Provide the [X, Y] coordinate of the cell's center where the given text is located.  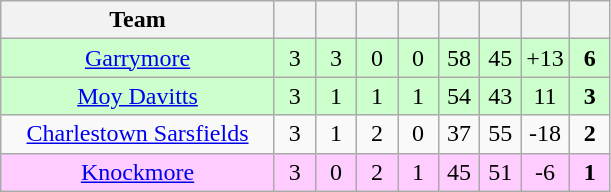
54 [460, 96]
Knockmore [138, 172]
55 [500, 134]
58 [460, 58]
43 [500, 96]
+13 [546, 58]
51 [500, 172]
Charlestown Sarsfields [138, 134]
11 [546, 96]
-6 [546, 172]
Team [138, 20]
37 [460, 134]
-18 [546, 134]
6 [590, 58]
Moy Davitts [138, 96]
Garrymore [138, 58]
